Determine the (X, Y) coordinate at the center of the cell enclosing the given text.  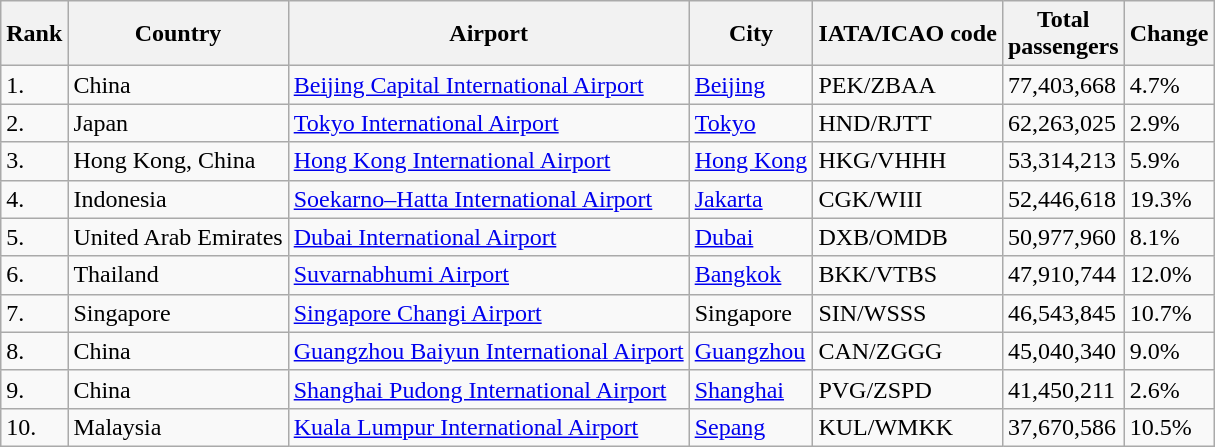
Beijing Capital International Airport (488, 85)
12.0% (1169, 275)
Indonesia (178, 199)
4. (34, 199)
3. (34, 161)
Rank (34, 34)
Country (178, 34)
10.7% (1169, 313)
8. (34, 351)
PVG/ZSPD (908, 389)
Change (1169, 34)
10. (34, 427)
8.1% (1169, 237)
Singapore Changi Airport (488, 313)
KUL/WMKK (908, 427)
Hong Kong International Airport (488, 161)
47,910,744 (1063, 275)
Bangkok (751, 275)
Tokyo (751, 123)
Tokyo International Airport (488, 123)
Guangzhou Baiyun International Airport (488, 351)
Shanghai (751, 389)
Malaysia (178, 427)
Jakarta (751, 199)
DXB/OMDB (908, 237)
9.0% (1169, 351)
Kuala Lumpur International Airport (488, 427)
2.6% (1169, 389)
United Arab Emirates (178, 237)
9. (34, 389)
Soekarno–Hatta International Airport (488, 199)
Suvarnabhumi Airport (488, 275)
41,450,211 (1063, 389)
Totalpassengers (1063, 34)
Beijing (751, 85)
SIN/WSSS (908, 313)
BKK/VTBS (908, 275)
37,670,586 (1063, 427)
5.9% (1169, 161)
19.3% (1169, 199)
2.9% (1169, 123)
Guangzhou (751, 351)
HND/RJTT (908, 123)
4.7% (1169, 85)
6. (34, 275)
CGK/WIII (908, 199)
PEK/ZBAA (908, 85)
10.5% (1169, 427)
62,263,025 (1063, 123)
46,543,845 (1063, 313)
53,314,213 (1063, 161)
Thailand (178, 275)
77,403,668 (1063, 85)
City (751, 34)
Hong Kong (751, 161)
5. (34, 237)
1. (34, 85)
Shanghai Pudong International Airport (488, 389)
Airport (488, 34)
7. (34, 313)
52,446,618 (1063, 199)
CAN/ZGGG (908, 351)
Dubai International Airport (488, 237)
Sepang (751, 427)
45,040,340 (1063, 351)
Dubai (751, 237)
IATA/ICAO code (908, 34)
Hong Kong, China (178, 161)
Japan (178, 123)
50,977,960 (1063, 237)
HKG/VHHH (908, 161)
2. (34, 123)
